Scan for the cell matching the given text and deliver its (x, y) coordinate at center. 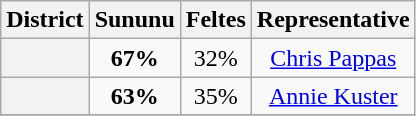
District (45, 20)
Annie Kuster (333, 96)
67% (134, 58)
Sununu (134, 20)
Chris Pappas (333, 58)
35% (216, 96)
Feltes (216, 20)
Representative (333, 20)
32% (216, 58)
63% (134, 96)
